Search for the cell housing the specified text and yield its (x, y) center coordinate. 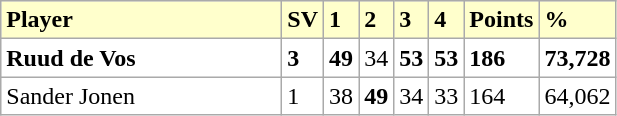
4 (446, 20)
% (578, 20)
38 (342, 96)
Points (502, 20)
Player (142, 20)
186 (502, 58)
SV (303, 20)
2 (376, 20)
33 (446, 96)
164 (502, 96)
Sander Jonen (142, 96)
73,728 (578, 58)
64,062 (578, 96)
Ruud de Vos (142, 58)
